Identify which cell holds the provided text, then report its [x, y] central coordinate. 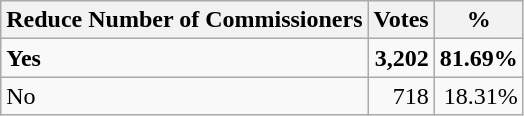
Votes [401, 20]
No [184, 96]
81.69% [478, 58]
Yes [184, 58]
18.31% [478, 96]
3,202 [401, 58]
Reduce Number of Commissioners [184, 20]
718 [401, 96]
% [478, 20]
